Provide the (x, y) coordinate of the cell's center where the given text is located.  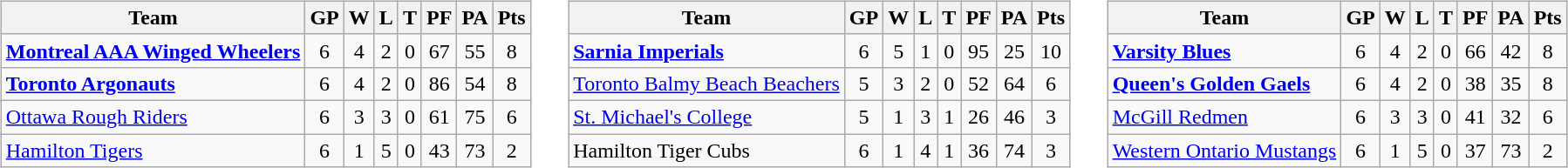
Queen's Golden Gaels (1224, 84)
35 (1510, 84)
St. Michael's College (706, 117)
42 (1510, 50)
52 (978, 84)
Sarnia Imperials (706, 50)
McGill Redmen (1224, 117)
38 (1475, 84)
64 (1013, 84)
43 (439, 151)
32 (1510, 117)
10 (1052, 50)
Varsity Blues (1224, 50)
66 (1475, 50)
Toronto Argonauts (153, 84)
67 (439, 50)
54 (474, 84)
86 (439, 84)
36 (978, 151)
74 (1013, 151)
95 (978, 50)
Ottawa Rough Riders (153, 117)
Hamilton Tigers (153, 151)
Western Ontario Mustangs (1224, 151)
Toronto Balmy Beach Beachers (706, 84)
61 (439, 117)
25 (1013, 50)
55 (474, 50)
41 (1475, 117)
37 (1475, 151)
26 (978, 117)
75 (474, 117)
Montreal AAA Winged Wheelers (153, 50)
Hamilton Tiger Cubs (706, 151)
46 (1013, 117)
